Return the [x, y] coordinate for the center point of the cell that contains the specified text.  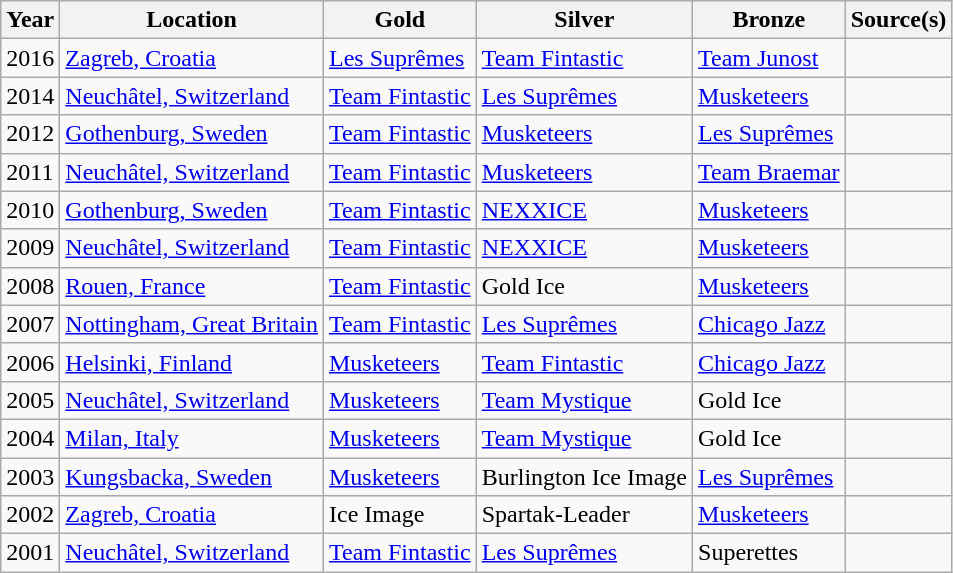
Team Braemar [770, 172]
2014 [30, 96]
2001 [30, 553]
Kungsbacka, Sweden [192, 477]
Nottingham, Great Britain [192, 324]
2002 [30, 515]
Helsinki, Finland [192, 362]
2006 [30, 362]
2008 [30, 286]
Spartak-Leader [584, 515]
Gold [400, 20]
2010 [30, 210]
Team Junost [770, 58]
Source(s) [898, 20]
2016 [30, 58]
2005 [30, 400]
Bronze [770, 20]
Rouen, France [192, 286]
Superettes [770, 553]
Location [192, 20]
2009 [30, 248]
2004 [30, 438]
Ice Image [400, 515]
Burlington Ice Image [584, 477]
2003 [30, 477]
Milan, Italy [192, 438]
2012 [30, 134]
Silver [584, 20]
Year [30, 20]
2007 [30, 324]
2011 [30, 172]
